Determine the [X, Y] coordinate at the center of the cell enclosing the given text.  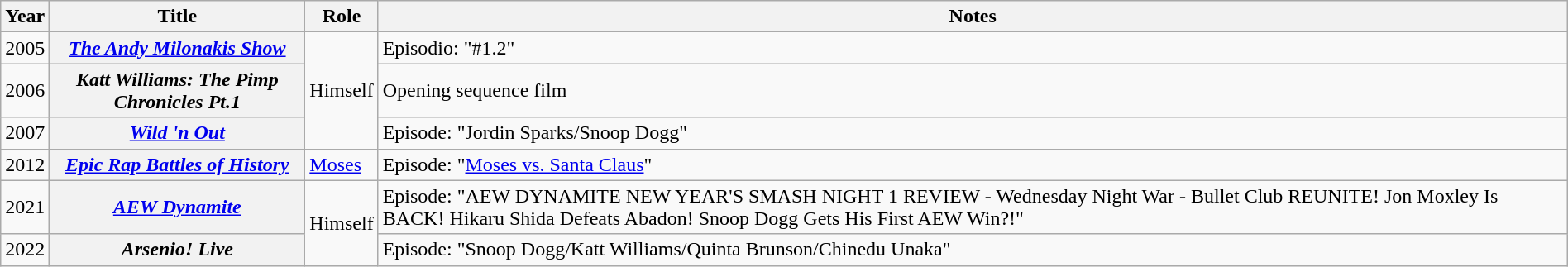
Episode: "Jordin Sparks/Snoop Dogg" [973, 133]
Notes [973, 17]
Year [25, 17]
Opening sequence film [973, 91]
The Andy Milonakis Show [177, 48]
Arsenio! Live [177, 250]
Episodio: "#1.2" [973, 48]
Episode: "Snoop Dogg/Katt Williams/Quinta Brunson/Chinedu Unaka" [973, 250]
Katt Williams: The Pimp Chronicles Pt.1 [177, 91]
2022 [25, 250]
Title [177, 17]
Moses [342, 164]
2006 [25, 91]
2007 [25, 133]
Episode: "Moses vs. Santa Claus" [973, 164]
AEW Dynamite [177, 207]
2005 [25, 48]
Epic Rap Battles of History [177, 164]
2021 [25, 207]
Role [342, 17]
2012 [25, 164]
Wild 'n Out [177, 133]
